Locate the cell with the specified text and output its [X, Y] center coordinate. 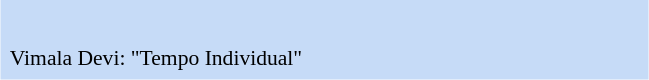
Vimala Devi: "Tempo Individual" [324, 58]
